Detect which cell encompasses the target text, then output its [X, Y] center coordinate. 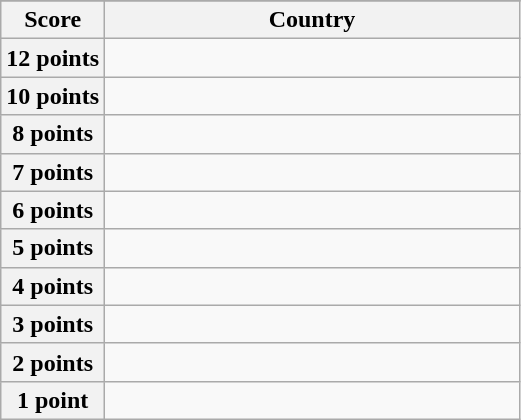
10 points [53, 96]
7 points [53, 172]
12 points [53, 58]
8 points [53, 134]
3 points [53, 324]
Score [53, 20]
1 point [53, 400]
5 points [53, 248]
2 points [53, 362]
6 points [53, 210]
4 points [53, 286]
Country [312, 20]
